Extract the (X, Y) coordinate from the center of the cell holding the provided text.  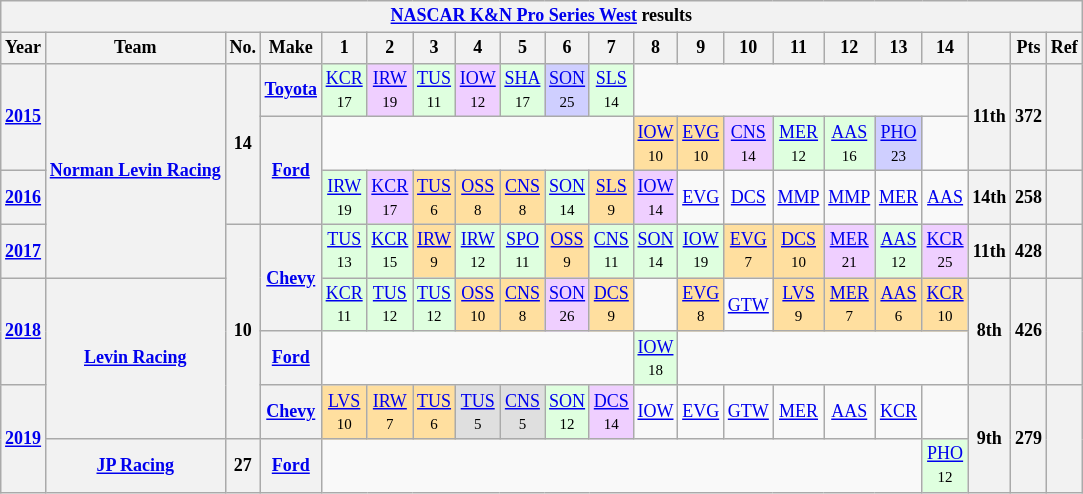
SLS14 (611, 90)
DCS14 (611, 412)
IOW19 (701, 251)
11 (798, 48)
DCS10 (798, 251)
KCR15 (390, 251)
9 (701, 48)
IRW12 (478, 251)
9th (990, 438)
PHO12 (945, 466)
Year (24, 48)
IOW12 (478, 90)
IOW14 (656, 197)
279 (1029, 438)
KCR25 (945, 251)
3 (434, 48)
KCR10 (945, 305)
LVS9 (798, 305)
2017 (24, 251)
KCR11 (344, 305)
OSS9 (568, 251)
AAS16 (850, 144)
EVG10 (701, 144)
Pts (1029, 48)
MER7 (850, 305)
5 (522, 48)
No. (242, 48)
2 (390, 48)
Make (290, 48)
12 (850, 48)
IRW9 (434, 251)
8th (990, 332)
AAS12 (899, 251)
SON12 (568, 412)
TUS5 (478, 412)
TUS11 (434, 90)
Levin Racing (135, 358)
2015 (24, 116)
SLS9 (611, 197)
OSS8 (478, 197)
CNS11 (611, 251)
IOW (656, 412)
7 (611, 48)
426 (1029, 332)
EVG7 (749, 251)
DCS9 (611, 305)
SON26 (568, 305)
13 (899, 48)
Toyota (290, 90)
MER21 (850, 251)
IOW18 (656, 358)
8 (656, 48)
1 (344, 48)
2018 (24, 332)
Team (135, 48)
EVG8 (701, 305)
428 (1029, 251)
KCR (899, 412)
CNS5 (522, 412)
MER12 (798, 144)
AAS6 (899, 305)
Norman Levin Racing (135, 170)
CNS14 (749, 144)
SPO11 (522, 251)
372 (1029, 116)
2016 (24, 197)
SHA17 (522, 90)
OSS10 (478, 305)
Ref (1064, 48)
27 (242, 466)
SON25 (568, 90)
4 (478, 48)
NASCAR K&N Pro Series West results (542, 16)
PHO23 (899, 144)
2019 (24, 438)
6 (568, 48)
IOW10 (656, 144)
JP Racing (135, 466)
258 (1029, 197)
14th (990, 197)
TUS13 (344, 251)
IRW7 (390, 412)
DCS (749, 197)
LVS10 (344, 412)
